For the text-containing cell, return its midpoint in [x, y] coordinate format. 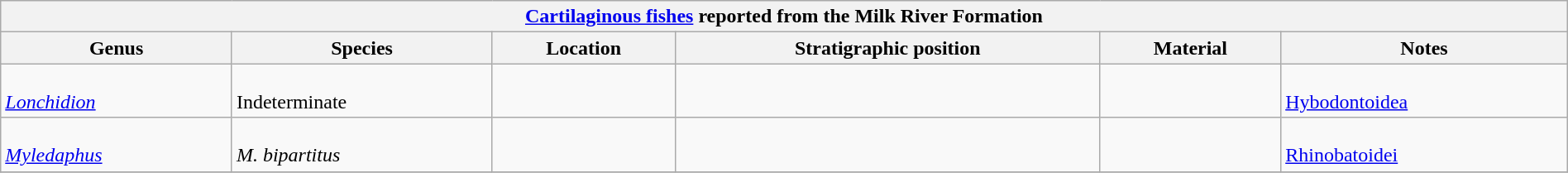
Genus [117, 48]
Cartilaginous fishes reported from the Milk River Formation [784, 17]
Lonchidion [117, 91]
Hybodontoidea [1424, 91]
M. bipartitus [361, 144]
Notes [1424, 48]
Material [1191, 48]
Indeterminate [361, 91]
Location [584, 48]
Stratigraphic position [887, 48]
Myledaphus [117, 144]
Rhinobatoidei [1424, 144]
Species [361, 48]
